Find where the given text appears and provide that cell's center as (X, Y) coordinate. 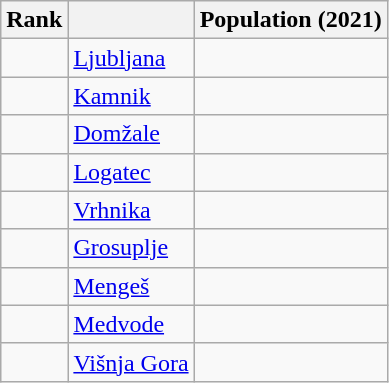
Domžale (131, 134)
Rank (34, 20)
Mengeš (131, 286)
Vrhnika (131, 210)
Population (2021) (290, 20)
Logatec (131, 172)
Višnja Gora (131, 362)
Ljubljana (131, 58)
Grosuplje (131, 248)
Medvode (131, 324)
Kamnik (131, 96)
